Locate the cell with the specified text and output its (x, y) center coordinate. 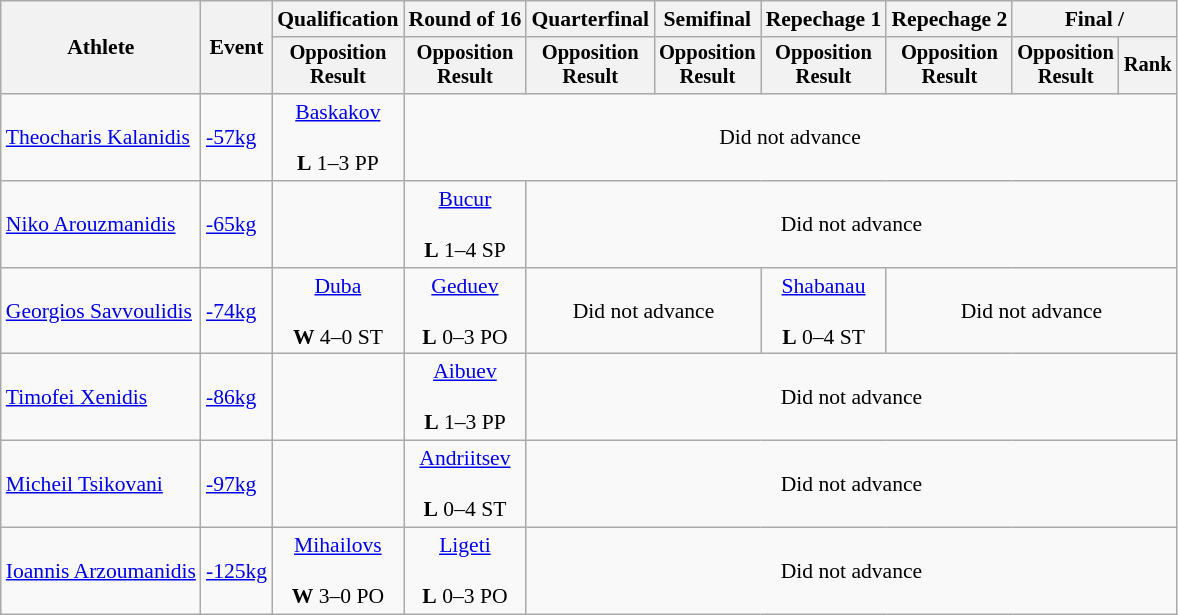
BucurL 1–4 SP (466, 224)
Theocharis Kalanidis (101, 138)
ShabanauL 0–4 ST (824, 312)
DubaW 4–0 ST (338, 312)
-86kg (236, 398)
Athlete (101, 48)
Ioannis Arzoumanidis (101, 572)
Repechage 2 (949, 19)
-65kg (236, 224)
GeduevL 0–3 PO (466, 312)
-97kg (236, 484)
Semifinal (708, 19)
Micheil Tsikovani (101, 484)
Round of 16 (466, 19)
Repechage 1 (824, 19)
AibuevL 1–3 PP (466, 398)
-74kg (236, 312)
-125kg (236, 572)
Georgios Savvoulidis (101, 312)
Timofei Xenidis (101, 398)
LigetiL 0–3 PO (466, 572)
BaskakovL 1–3 PP (338, 138)
Qualification (338, 19)
-57kg (236, 138)
Quarterfinal (590, 19)
Final / (1094, 19)
Rank (1148, 66)
MihailovsW 3–0 PO (338, 572)
Event (236, 48)
Niko Arouzmanidis (101, 224)
AndriitsevL 0–4 ST (466, 484)
